Detect which cell encompasses the target text, then output its [x, y] center coordinate. 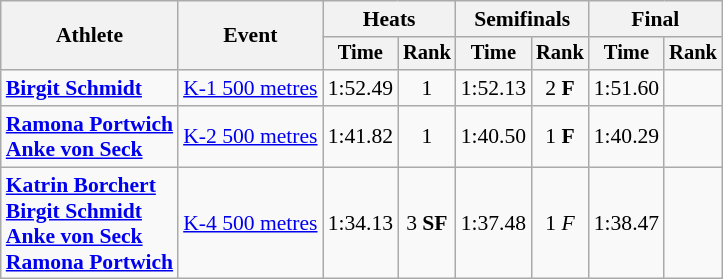
1:52.13 [494, 88]
Ramona PortwichAnke von Seck [90, 136]
1:38.47 [626, 223]
K-2 500 metres [250, 136]
1:40.50 [494, 136]
K-4 500 metres [250, 223]
Event [250, 36]
3 SF [427, 223]
Final [656, 19]
1:37.48 [494, 223]
1:34.13 [360, 223]
K-1 500 metres [250, 88]
Athlete [90, 36]
1:41.82 [360, 136]
Semifinals [522, 19]
Katrin BorchertBirgit SchmidtAnke von SeckRamona Portwich [90, 223]
Heats [390, 19]
1:40.29 [626, 136]
1:52.49 [360, 88]
1:51.60 [626, 88]
Birgit Schmidt [90, 88]
2 F [560, 88]
